Return the [x, y] coordinate for the center point of the cell that contains the specified text.  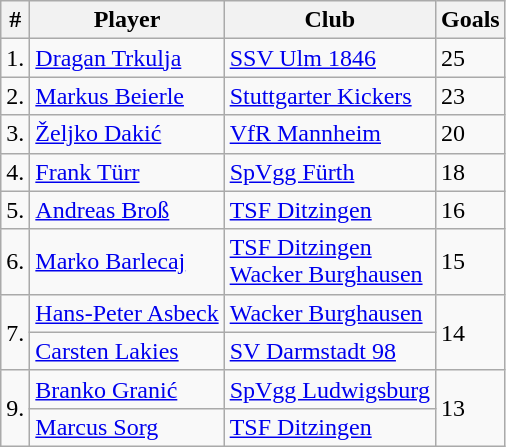
Goals [470, 20]
Carsten Lakies [127, 351]
TSF DitzingenWacker Burghausen [330, 262]
Marko Barlecaj [127, 262]
Markus Beierle [127, 96]
# [16, 20]
14 [470, 332]
20 [470, 134]
9. [16, 408]
6. [16, 262]
18 [470, 172]
25 [470, 58]
Željko Dakić [127, 134]
16 [470, 210]
4. [16, 172]
Dragan Trkulja [127, 58]
Club [330, 20]
7. [16, 332]
2. [16, 96]
Branko Granić [127, 389]
Frank Türr [127, 172]
Marcus Sorg [127, 427]
Andreas Broß [127, 210]
3. [16, 134]
13 [470, 408]
SpVgg Ludwigsburg [330, 389]
23 [470, 96]
Hans-Peter Asbeck [127, 313]
1. [16, 58]
Stuttgarter Kickers [330, 96]
Wacker Burghausen [330, 313]
Player [127, 20]
SV Darmstadt 98 [330, 351]
VfR Mannheim [330, 134]
5. [16, 210]
SSV Ulm 1846 [330, 58]
15 [470, 262]
SpVgg Fürth [330, 172]
